Scan for the cell matching the given text and deliver its [X, Y] coordinate at center. 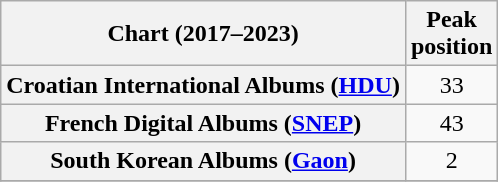
Peak position [451, 34]
Chart (2017–2023) [204, 34]
French Digital Albums (SNEP) [204, 123]
43 [451, 123]
South Korean Albums (Gaon) [204, 161]
Croatian International Albums (HDU) [204, 85]
2 [451, 161]
33 [451, 85]
